Return the (X, Y) coordinate for the center point of the cell that contains the specified text.  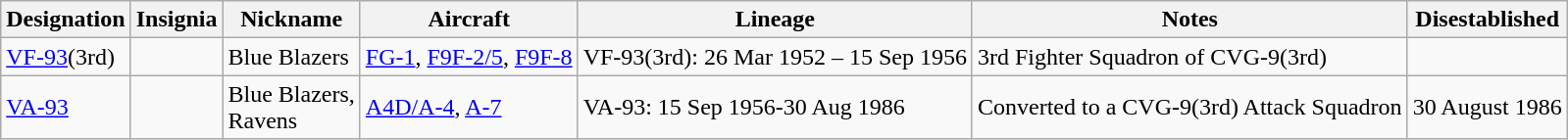
30 August 1986 (1487, 108)
Converted to a CVG-9(3rd) Attack Squadron (1189, 108)
Blue Blazers,Ravens (291, 108)
Aircraft (469, 20)
FG-1, F9F-2/5, F9F-8 (469, 57)
Designation (66, 20)
Notes (1189, 20)
Blue Blazers (291, 57)
VF-93(3rd): 26 Mar 1952 – 15 Sep 1956 (775, 57)
A4D/A-4, A-7 (469, 108)
Nickname (291, 20)
Lineage (775, 20)
VA-93: 15 Sep 1956-30 Aug 1986 (775, 108)
Disestablished (1487, 20)
Insignia (177, 20)
VF-93(3rd) (66, 57)
3rd Fighter Squadron of CVG-9(3rd) (1189, 57)
VA-93 (66, 108)
